From the cell containing the given text, extract its center point as [x, y] coordinate. 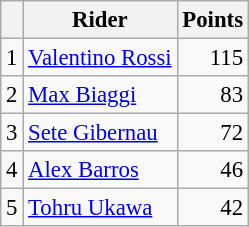
Tohru Ukawa [100, 208]
5 [12, 208]
1 [12, 58]
Valentino Rossi [100, 58]
46 [212, 170]
3 [12, 133]
Max Biaggi [100, 95]
2 [12, 95]
Rider [100, 20]
83 [212, 95]
115 [212, 58]
4 [12, 170]
Sete Gibernau [100, 133]
72 [212, 133]
42 [212, 208]
Points [212, 20]
Alex Barros [100, 170]
